Locate the cell with the specified text and output its (X, Y) center coordinate. 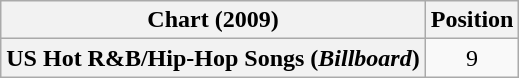
Position (472, 20)
9 (472, 58)
US Hot R&B/Hip-Hop Songs (Billboard) (213, 58)
Chart (2009) (213, 20)
